Find where the given text appears and provide that cell's center as (x, y) coordinate. 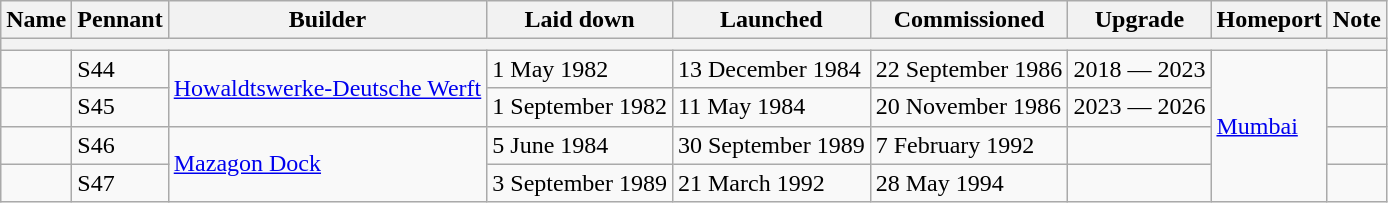
S47 (120, 183)
Note (1356, 20)
5 June 1984 (580, 145)
3 September 1989 (580, 183)
Commissioned (969, 20)
22 September 1986 (969, 69)
Laid down (580, 20)
1 May 1982 (580, 69)
Homeport (1269, 20)
Name (36, 20)
Builder (328, 20)
Mazagon Dock (328, 164)
Launched (771, 20)
S45 (120, 107)
30 September 1989 (771, 145)
Howaldtswerke-Deutsche Werft (328, 88)
21 March 1992 (771, 183)
28 May 1994 (969, 183)
S46 (120, 145)
7 February 1992 (969, 145)
Mumbai (1269, 126)
20 November 1986 (969, 107)
S44 (120, 69)
2023 — 2026 (1140, 107)
Upgrade (1140, 20)
13 December 1984 (771, 69)
11 May 1984 (771, 107)
2018 — 2023 (1140, 69)
1 September 1982 (580, 107)
Pennant (120, 20)
